Search for the cell housing the specified text and yield its (X, Y) center coordinate. 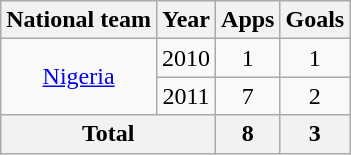
Nigeria (79, 77)
8 (248, 134)
National team (79, 20)
Total (108, 134)
Year (186, 20)
Goals (315, 20)
Apps (248, 20)
2 (315, 96)
2011 (186, 96)
2010 (186, 58)
7 (248, 96)
3 (315, 134)
